Detect which cell encompasses the target text, then output its [x, y] center coordinate. 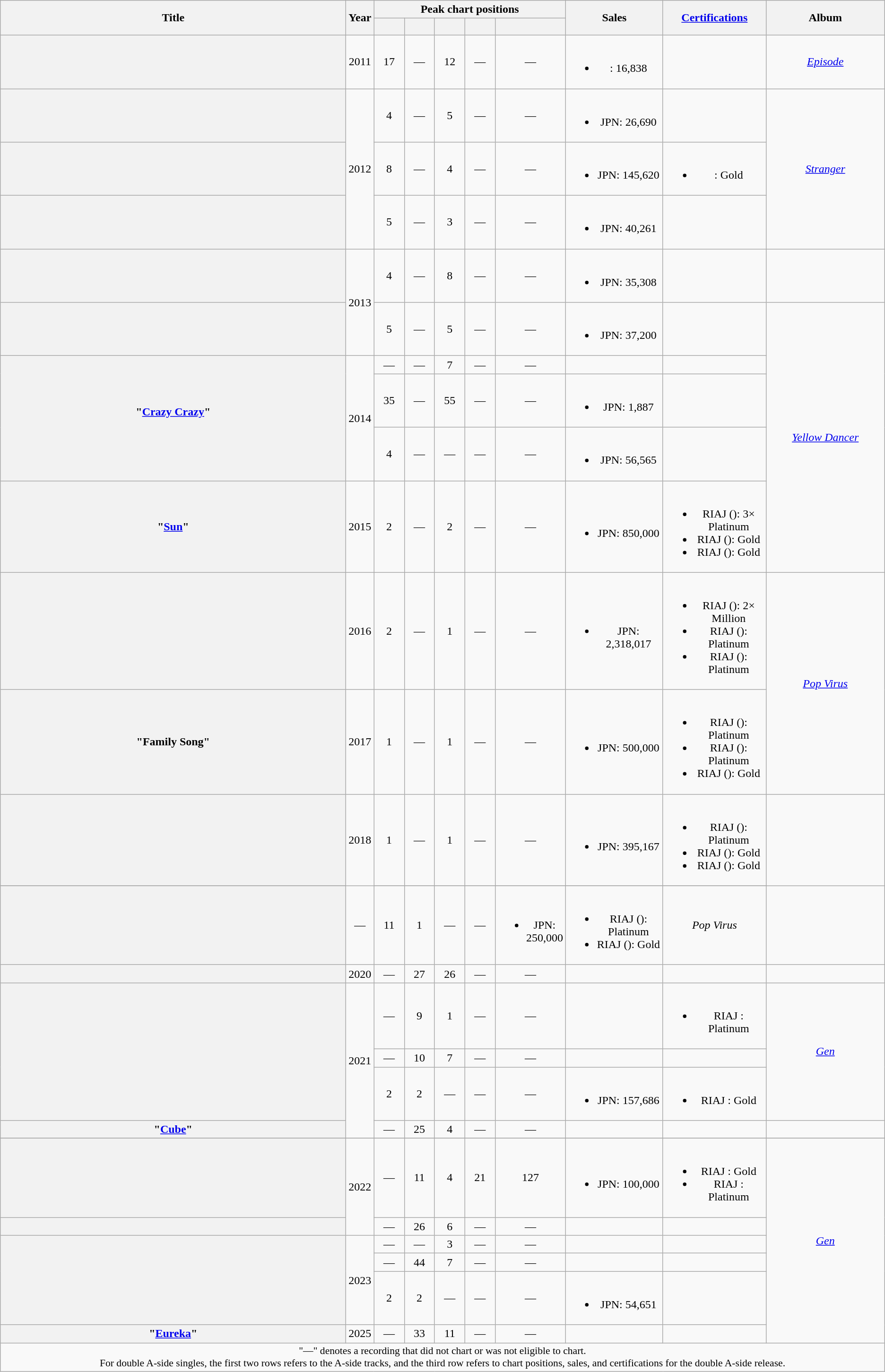
35 [389, 401]
Title [173, 18]
"Sun" [173, 526]
Episode [825, 61]
JPN: 35,308 [614, 276]
2023 [360, 1280]
JPN: 250,000 [530, 925]
Certifications [714, 18]
2016 [360, 631]
9 [419, 1016]
RIAJ : Platinum [714, 1016]
Year [360, 18]
RIAJ (): PlatinumRIAJ (): Gold [614, 925]
6 [450, 1226]
JPN: 54,651 [614, 1298]
2025 [360, 1334]
RIAJ (): 3× PlatinumRIAJ (): GoldRIAJ (): Gold [714, 526]
55 [450, 401]
Sales [614, 18]
RIAJ (): PlatinumRIAJ (): PlatinumRIAJ (): Gold [714, 742]
27 [419, 974]
RIAJ (): 2× MillionRIAJ (): PlatinumRIAJ (): Platinum [714, 631]
2018 [360, 840]
JPN: 1,887 [614, 401]
JPN: 2,318,017 [614, 631]
2020 [360, 974]
JPN: 395,167 [614, 840]
"Cube" [173, 1130]
Peak chart positions [470, 9]
JPN: 56,565 [614, 454]
"Eureka" [173, 1334]
: Gold [714, 169]
RIAJ : GoldRIAJ : Platinum [714, 1178]
JPN: 145,620 [614, 169]
21 [480, 1178]
JPN: 500,000 [614, 742]
33 [419, 1334]
25 [419, 1130]
"Family Song" [173, 742]
2022 [360, 1187]
127 [530, 1178]
Yellow Dancer [825, 438]
RIAJ (): PlatinumRIAJ (): GoldRIAJ (): Gold [714, 840]
Stranger [825, 169]
JPN: 100,000 [614, 1178]
JPN: 157,686 [614, 1094]
Album [825, 18]
2013 [360, 302]
"Crazy Crazy" [173, 418]
2015 [360, 526]
2017 [360, 742]
JPN: 40,261 [614, 222]
17 [389, 61]
2011 [360, 61]
2021 [360, 1061]
JPN: 37,200 [614, 329]
JPN: 850,000 [614, 526]
44 [419, 1262]
2014 [360, 418]
RIAJ : Gold [714, 1094]
12 [450, 61]
: 16,838 [614, 61]
2012 [360, 169]
JPN: 26,690 [614, 115]
10 [419, 1058]
